Determine the [x, y] coordinate at the center of the cell enclosing the given text.  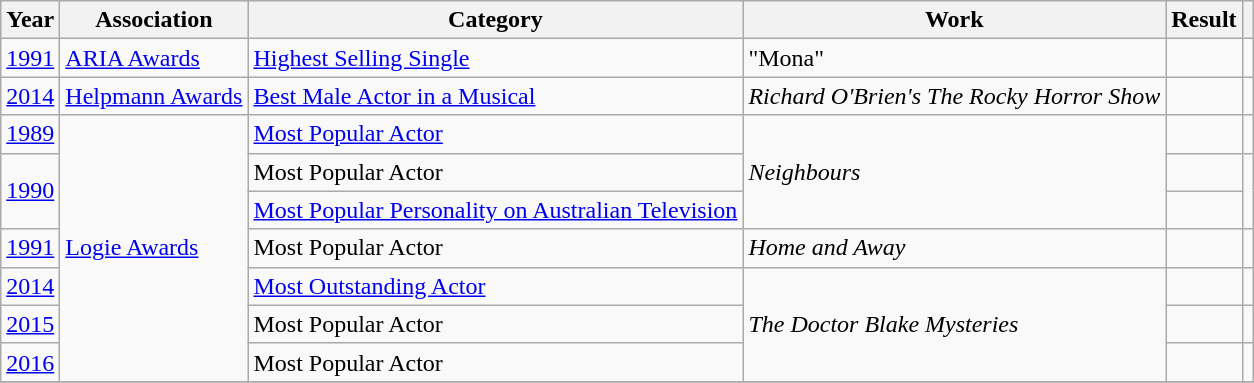
Work [954, 20]
Most Popular Personality on Australian Television [496, 210]
Highest Selling Single [496, 58]
1990 [30, 191]
"Mona" [954, 58]
Most Outstanding Actor [496, 286]
Home and Away [954, 248]
Category [496, 20]
Year [30, 20]
ARIA Awards [154, 58]
The Doctor Blake Mysteries [954, 324]
Richard O'Brien's The Rocky Horror Show [954, 96]
Helpmann Awards [154, 96]
2015 [30, 324]
2016 [30, 362]
Neighbours [954, 172]
1989 [30, 134]
Logie Awards [154, 248]
Best Male Actor in a Musical [496, 96]
Result [1204, 20]
Association [154, 20]
